Provide the [X, Y] coordinate of the cell's center where the given text is located.  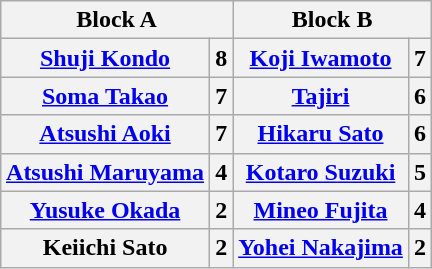
Yohei Nakajima [321, 248]
Atsushi Maruyama [106, 172]
5 [420, 172]
Mineo Fujita [321, 210]
Yusuke Okada [106, 210]
8 [222, 58]
Tajiri [321, 96]
Block B [332, 20]
Block A [117, 20]
Hikaru Sato [321, 134]
Keiichi Sato [106, 248]
Koji Iwamoto [321, 58]
Soma Takao [106, 96]
Atsushi Aoki [106, 134]
Shuji Kondo [106, 58]
Kotaro Suzuki [321, 172]
